Provide the (x, y) coordinate of the cell's center where the given text is located.  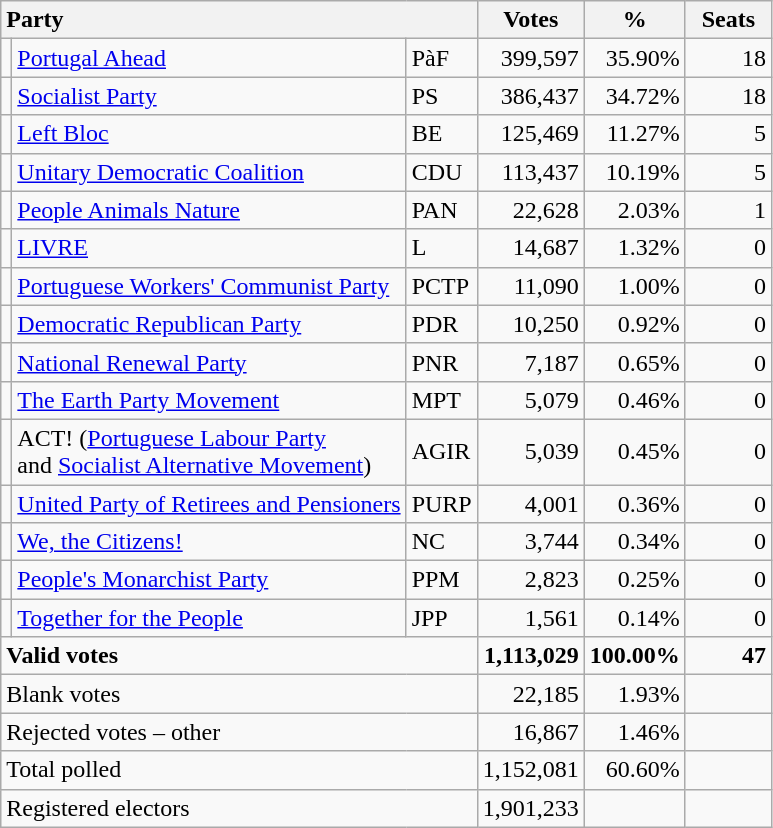
PNR (442, 362)
2,823 (530, 580)
5,079 (530, 400)
Portugal Ahead (209, 58)
4,001 (530, 503)
47 (728, 656)
1,561 (530, 618)
PAN (442, 210)
1 (728, 210)
Party (239, 20)
Total polled (239, 770)
10,250 (530, 324)
1.93% (634, 694)
1.32% (634, 248)
Registered electors (239, 808)
AGIR (442, 452)
0.34% (634, 542)
1.46% (634, 732)
PàF (442, 58)
Blank votes (239, 694)
1,901,233 (530, 808)
We, the Citizens! (209, 542)
% (634, 20)
LIVRE (209, 248)
PPM (442, 580)
Together for the People (209, 618)
0.45% (634, 452)
100.00% (634, 656)
60.60% (634, 770)
PCTP (442, 286)
11,090 (530, 286)
0.65% (634, 362)
Rejected votes – other (239, 732)
386,437 (530, 96)
Votes (530, 20)
The Earth Party Movement (209, 400)
Democratic Republican Party (209, 324)
PDR (442, 324)
Unitary Democratic Coalition (209, 172)
0.14% (634, 618)
1,113,029 (530, 656)
United Party of Retirees and Pensioners (209, 503)
NC (442, 542)
5,039 (530, 452)
BE (442, 134)
CDU (442, 172)
2.03% (634, 210)
Portuguese Workers' Communist Party (209, 286)
0.46% (634, 400)
National Renewal Party (209, 362)
0.36% (634, 503)
MPT (442, 400)
L (442, 248)
3,744 (530, 542)
34.72% (634, 96)
1.00% (634, 286)
22,185 (530, 694)
Socialist Party (209, 96)
399,597 (530, 58)
113,437 (530, 172)
0.92% (634, 324)
PS (442, 96)
JPP (442, 618)
Valid votes (239, 656)
125,469 (530, 134)
14,687 (530, 248)
Seats (728, 20)
11.27% (634, 134)
ACT! (Portuguese Labour Partyand Socialist Alternative Movement) (209, 452)
People Animals Nature (209, 210)
Left Bloc (209, 134)
0.25% (634, 580)
35.90% (634, 58)
People's Monarchist Party (209, 580)
22,628 (530, 210)
1,152,081 (530, 770)
10.19% (634, 172)
16,867 (530, 732)
7,187 (530, 362)
PURP (442, 503)
